From the cell containing the given text, extract its center point as (x, y) coordinate. 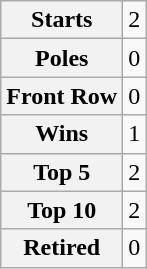
Starts (62, 20)
Top 10 (62, 210)
Poles (62, 58)
Top 5 (62, 172)
Wins (62, 134)
Front Row (62, 96)
1 (134, 134)
Retired (62, 248)
